Provide the [x, y] coordinate of the cell's center where the given text is located.  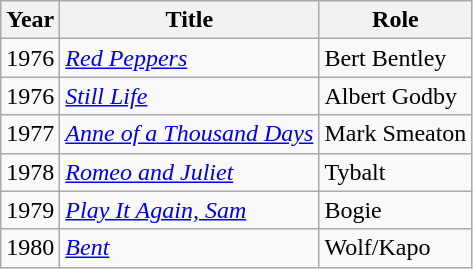
Romeo and Juliet [190, 172]
Wolf/Kapo [396, 248]
Red Peppers [190, 58]
Role [396, 20]
Still Life [190, 96]
1980 [30, 248]
Play It Again, Sam [190, 210]
1978 [30, 172]
Mark Smeaton [396, 134]
Bert Bentley [396, 58]
Title [190, 20]
1979 [30, 210]
Tybalt [396, 172]
Year [30, 20]
Anne of a Thousand Days [190, 134]
Albert Godby [396, 96]
Bent [190, 248]
1977 [30, 134]
Bogie [396, 210]
